Extract the [X, Y] coordinate from the center of the cell holding the provided text.  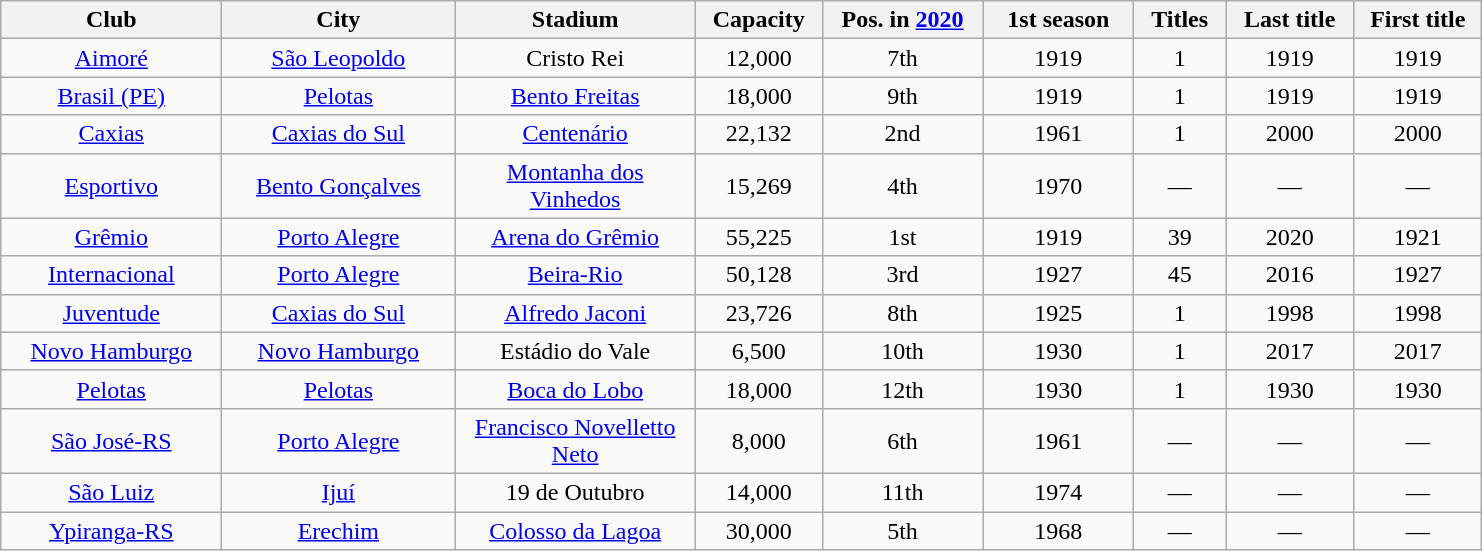
Esportivo [112, 186]
Alfredo Jaconi [576, 313]
2016 [1290, 275]
Stadium [576, 20]
Capacity [758, 20]
1974 [1058, 492]
9th [902, 96]
Bento Freitas [576, 96]
8,000 [758, 440]
1970 [1058, 186]
1st [902, 237]
11th [902, 492]
Ijuí [338, 492]
Colosso da Lagoa [576, 531]
1968 [1058, 531]
Aimoré [112, 58]
Club [112, 20]
Bento Gonçalves [338, 186]
3rd [902, 275]
Arena do Grêmio [576, 237]
Beira-Rio [576, 275]
Boca do Lobo [576, 389]
8th [902, 313]
1st season [1058, 20]
19 de Outubro [576, 492]
Centenário [576, 134]
São Leopoldo [338, 58]
Montanha dos Vinhedos [576, 186]
Cristo Rei [576, 58]
15,269 [758, 186]
Grêmio [112, 237]
1925 [1058, 313]
22,132 [758, 134]
2020 [1290, 237]
39 [1180, 237]
4th [902, 186]
Estádio do Vale [576, 351]
Titles [1180, 20]
Juventude [112, 313]
São Luiz [112, 492]
2nd [902, 134]
Ypiranga-RS [112, 531]
Pos. in 2020 [902, 20]
Internacional [112, 275]
Last title [1290, 20]
10th [902, 351]
Caxias [112, 134]
First title [1418, 20]
45 [1180, 275]
6,500 [758, 351]
7th [902, 58]
14,000 [758, 492]
50,128 [758, 275]
Erechim [338, 531]
5th [902, 531]
City [338, 20]
1921 [1418, 237]
6th [902, 440]
30,000 [758, 531]
55,225 [758, 237]
23,726 [758, 313]
12,000 [758, 58]
São José-RS [112, 440]
Brasil (PE) [112, 96]
12th [902, 389]
Francisco Novelletto Neto [576, 440]
